Determine the (x, y) coordinate at the center of the cell enclosing the given text.  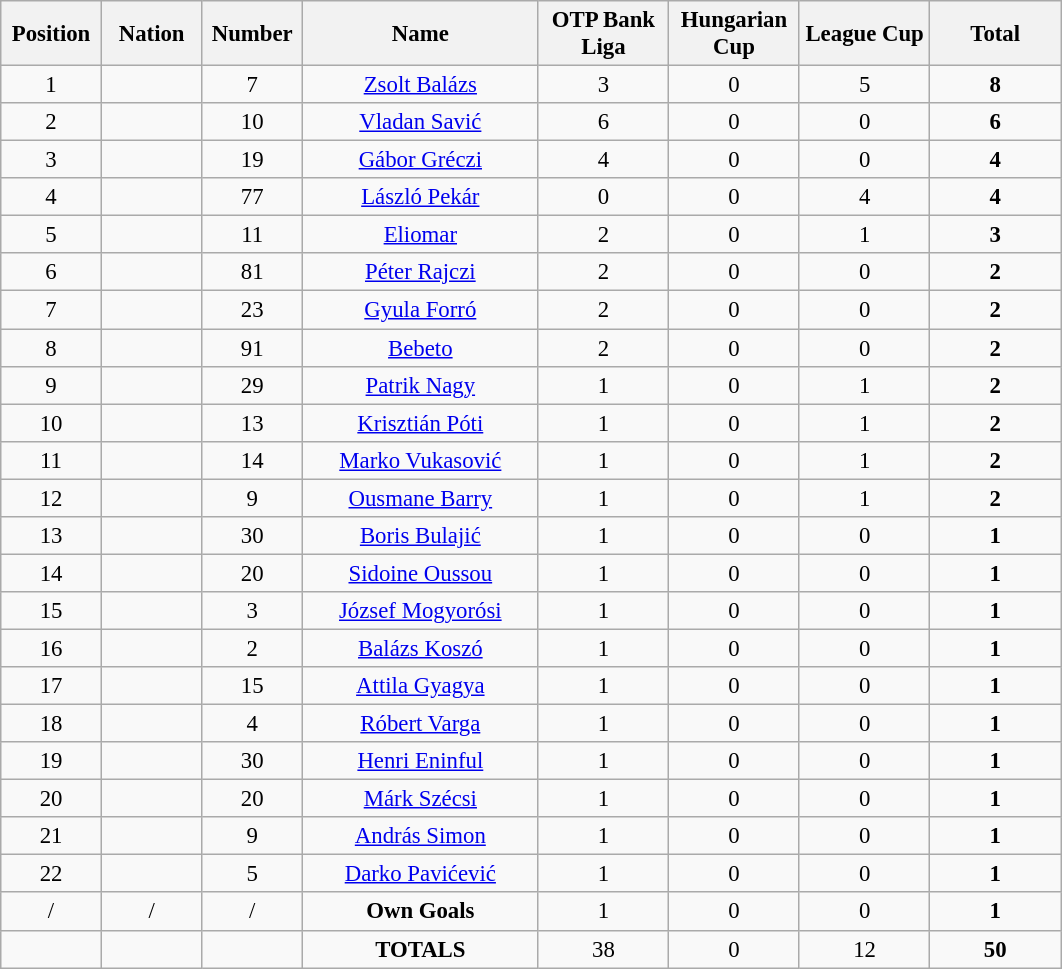
Krisztián Póti (421, 423)
Ousmane Barry (421, 498)
József Mogyorósi (421, 611)
50 (996, 949)
Vladan Savić (421, 122)
29 (252, 385)
22 (52, 874)
OTP Bank Liga (604, 34)
Marko Vukasović (421, 460)
Róbert Varga (421, 724)
Own Goals (421, 912)
Darko Pavićević (421, 874)
Name (421, 34)
Balázs Koszó (421, 648)
17 (52, 686)
Position (52, 34)
Hungarian Cup (734, 34)
21 (52, 836)
18 (52, 724)
Nation (152, 34)
Zsolt Balázs (421, 85)
Bebeto (421, 348)
Sidoine Oussou (421, 573)
38 (604, 949)
23 (252, 310)
Henri Eninful (421, 761)
League Cup (864, 34)
Attila Gyagya (421, 686)
Patrik Nagy (421, 385)
91 (252, 348)
Total (996, 34)
Boris Bulajić (421, 536)
Gyula Forró (421, 310)
László Pekár (421, 197)
Gábor Gréczi (421, 160)
András Simon (421, 836)
77 (252, 197)
81 (252, 273)
TOTALS (421, 949)
Eliomar (421, 235)
16 (52, 648)
Number (252, 34)
Márk Szécsi (421, 799)
Péter Rajczi (421, 273)
